Output the (x, y) coordinate of the center of the cell containing the given text.  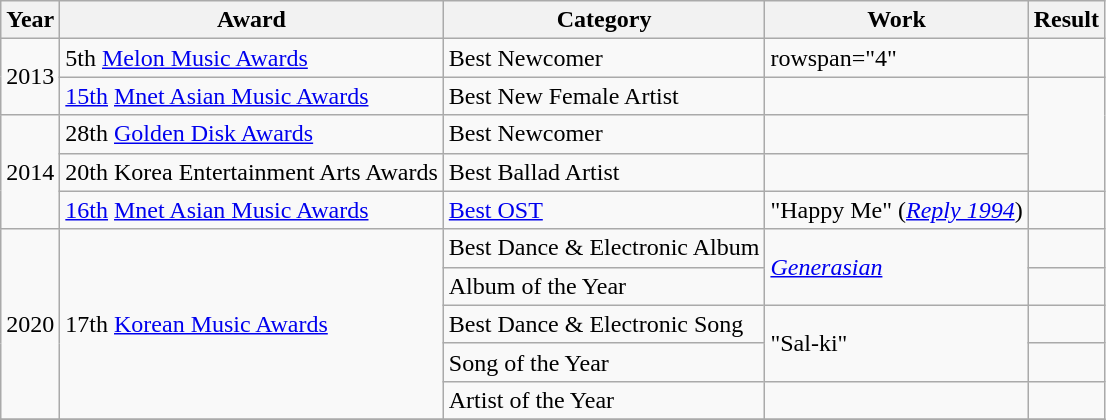
Year (30, 20)
17th Korean Music Awards (252, 324)
20th Korea Entertainment Arts Awards (252, 172)
"Sal-ki" (896, 343)
"Happy Me" (Reply 1994) (896, 210)
Result (1066, 20)
2020 (30, 324)
5th Melon Music Awards (252, 58)
Best New Female Artist (604, 96)
28th Golden Disk Awards (252, 134)
Song of the Year (604, 362)
Best Ballad Artist (604, 172)
2014 (30, 172)
rowspan="4" (896, 58)
Generasian (896, 267)
Award (252, 20)
2013 (30, 77)
Album of the Year (604, 286)
15th Mnet Asian Music Awards (252, 96)
Best Dance & Electronic Album (604, 248)
Artist of the Year (604, 400)
Work (896, 20)
16th Mnet Asian Music Awards (252, 210)
Best OST (604, 210)
Category (604, 20)
Best Dance & Electronic Song (604, 324)
